Detect which cell encompasses the target text, then output its (x, y) center coordinate. 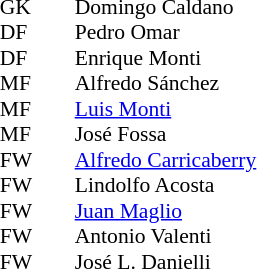
Antonio Valenti (166, 237)
Lindolfo Acosta (166, 185)
Pedro Omar (166, 33)
José Fossa (166, 135)
Luis Monti (166, 109)
Alfredo Sánchez (166, 83)
Juan Maglio (166, 211)
Alfredo Carricaberry (166, 160)
Enrique Monti (166, 58)
